Locate the cell with the specified text and output its [x, y] center coordinate. 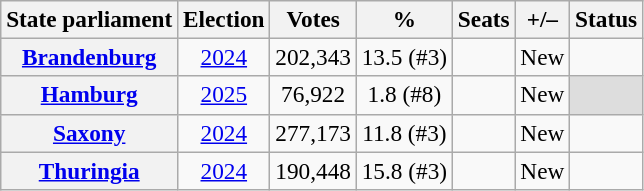
15.8 (#3) [404, 170]
202,343 [313, 57]
Saxony [90, 133]
Thuringia [90, 170]
11.8 (#3) [404, 133]
Hamburg [90, 95]
13.5 (#3) [404, 57]
76,922 [313, 95]
Status [606, 19]
190,448 [313, 170]
% [404, 19]
277,173 [313, 133]
State parliament [90, 19]
Votes [313, 19]
Brandenburg [90, 57]
Seats [484, 19]
1.8 (#8) [404, 95]
+/– [542, 19]
2025 [224, 95]
Election [224, 19]
